Detect which cell encompasses the target text, then output its (x, y) center coordinate. 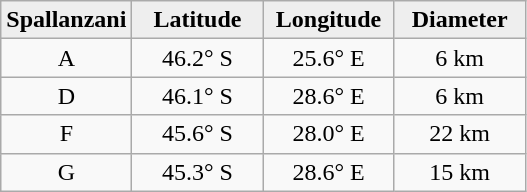
25.6° E (328, 58)
46.2° S (198, 58)
28.0° E (328, 134)
Spallanzani (66, 20)
22 km (460, 134)
45.6° S (198, 134)
G (66, 172)
46.1° S (198, 96)
F (66, 134)
15 km (460, 172)
D (66, 96)
A (66, 58)
Longitude (328, 20)
45.3° S (198, 172)
Latitude (198, 20)
Diameter (460, 20)
